Locate the cell with the specified text and output its (X, Y) center coordinate. 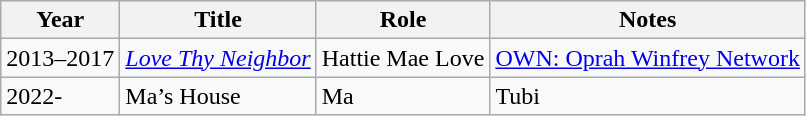
2022- (60, 96)
Year (60, 20)
Ma’s House (218, 96)
2013–2017 (60, 58)
OWN: Oprah Winfrey Network (648, 58)
Notes (648, 20)
Tubi (648, 96)
Ma (403, 96)
Hattie Mae Love (403, 58)
Love Thy Neighbor (218, 58)
Title (218, 20)
Role (403, 20)
